From the cell containing the given text, extract its center point as (X, Y) coordinate. 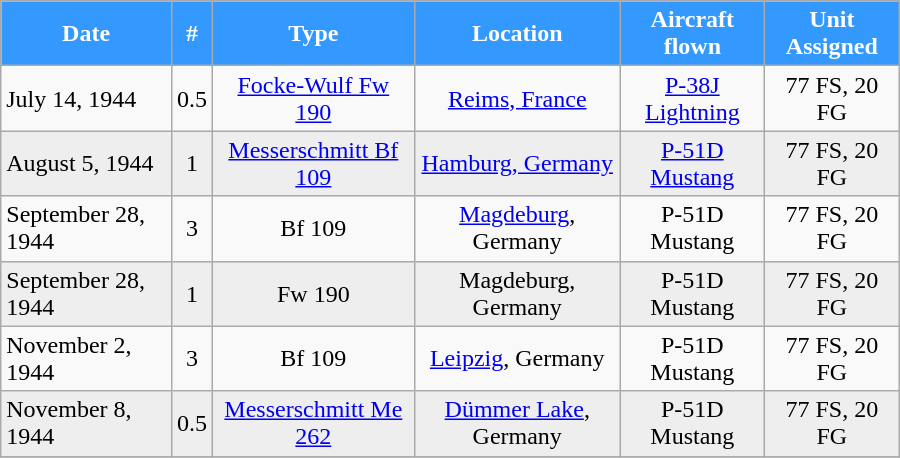
Reims, France (517, 98)
P-38J Lightning (692, 98)
November 8, 1944 (86, 424)
August 5, 1944 (86, 164)
Dümmer Lake, Germany (517, 424)
Unit Assigned (832, 34)
November 2, 1944 (86, 358)
# (192, 34)
Hamburg, Germany (517, 164)
July 14, 1944 (86, 98)
Leipzig, Germany (517, 358)
Aircraft flown (692, 34)
Focke-Wulf Fw 190 (314, 98)
Type (314, 34)
Messerschmitt Me 262 (314, 424)
Location (517, 34)
Messerschmitt Bf 109 (314, 164)
Fw 190 (314, 294)
Date (86, 34)
